Extract the (x, y) coordinate from the center of the cell holding the provided text.  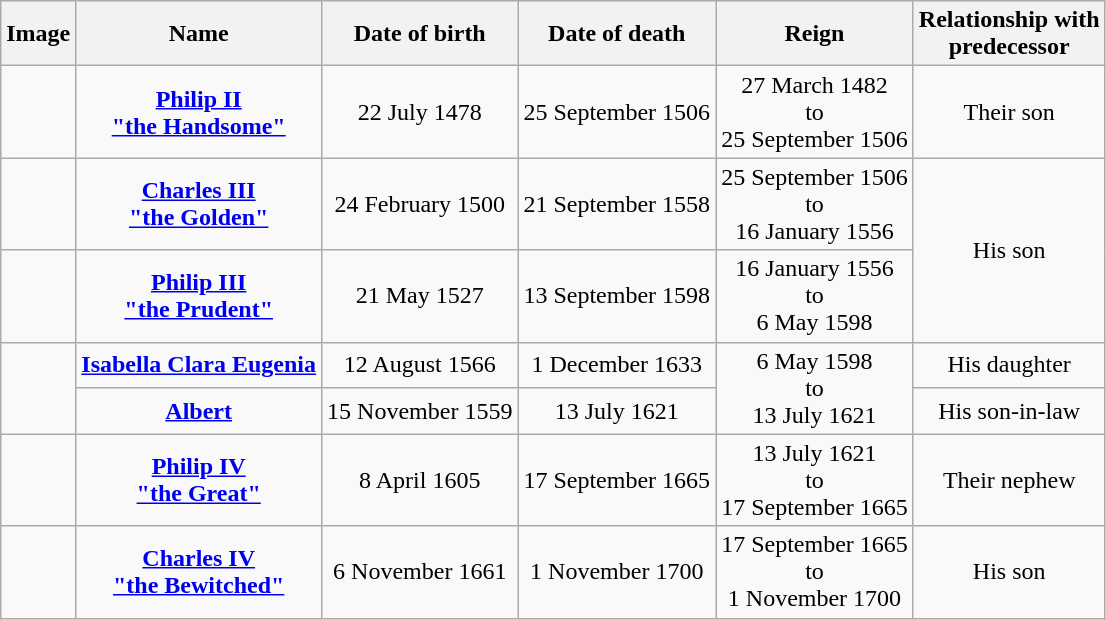
Image (38, 34)
Date of birth (420, 34)
Date of death (617, 34)
17 September 1665 (617, 480)
Charles III"the Golden" (199, 204)
Albert (199, 411)
25 September 1506to16 January 1556 (815, 204)
1 November 1700 (617, 572)
27 March 1482to25 September 1506 (815, 112)
6 November 1661 (420, 572)
Their son (1009, 112)
13 September 1598 (617, 296)
8 April 1605 (420, 480)
13 July 1621 (617, 411)
His son-in-law (1009, 411)
21 May 1527 (420, 296)
Isabella Clara Eugenia (199, 365)
25 September 1506 (617, 112)
12 August 1566 (420, 365)
Philip II "the Handsome" (199, 112)
Name (199, 34)
Philip IV"the Great" (199, 480)
16 January 1556to6 May 1598 (815, 296)
Reign (815, 34)
21 September 1558 (617, 204)
6 May 1598to13 July 1621 (815, 388)
Philip III"the Prudent" (199, 296)
17 September 1665to1 November 1700 (815, 572)
24 February 1500 (420, 204)
22 July 1478 (420, 112)
13 July 1621to17 September 1665 (815, 480)
Charles IV "the Bewitched" (199, 572)
15 November 1559 (420, 411)
Their nephew (1009, 480)
1 December 1633 (617, 365)
His daughter (1009, 365)
Relationship withpredecessor (1009, 34)
